Provide the (x, y) coordinate of the cell's center where the given text is located.  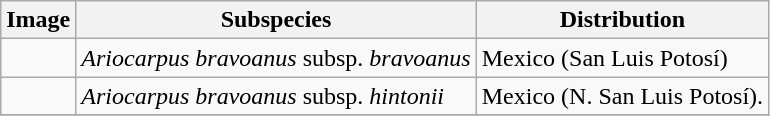
Mexico (San Luis Potosí) (622, 58)
Mexico (N. San Luis Potosí). (622, 96)
Subspecies (276, 20)
Ariocarpus bravoanus subsp. hintonii (276, 96)
Image (38, 20)
Distribution (622, 20)
Ariocarpus bravoanus subsp. bravoanus (276, 58)
